Detect which cell encompasses the target text, then output its [x, y] center coordinate. 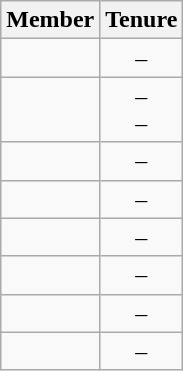
Member [50, 20]
Tenure [142, 20]
– – [142, 110]
